Return the (x, y) coordinate for the center point of the cell that contains the specified text.  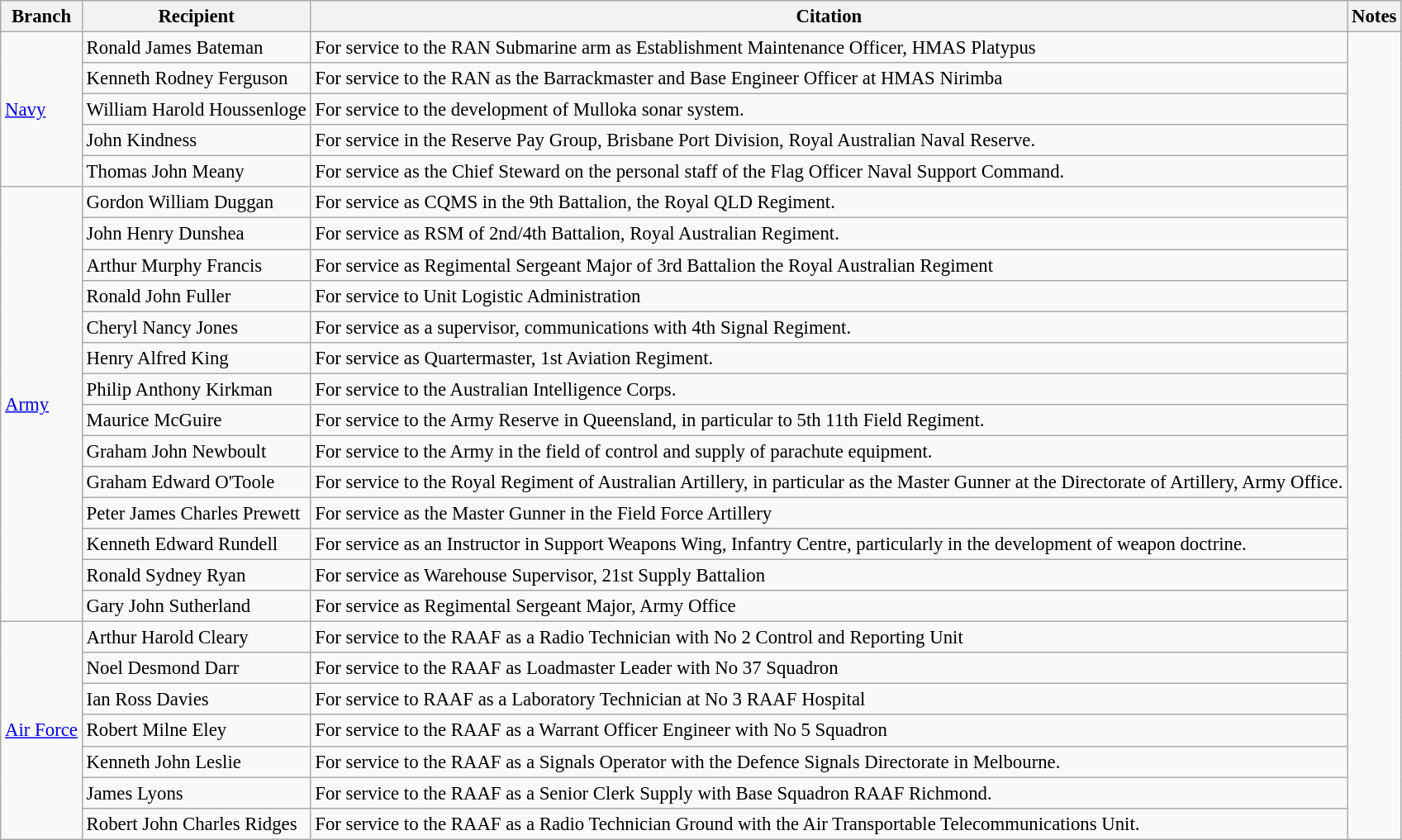
For service as RSM of 2nd/4th Battalion, Royal Australian Regiment. (829, 234)
James Lyons (197, 793)
For service to the RAAF as a Radio Technician with No 2 Control and Reporting Unit (829, 638)
For service as a supervisor, communications with 4th Signal Regiment. (829, 327)
Henry Alfred King (197, 358)
Air Force (41, 730)
For service to the development of Mulloka sonar system. (829, 110)
Graham Edward O'Toole (197, 482)
Thomas John Meany (197, 172)
Robert John Charles Ridges (197, 823)
For service to the Royal Regiment of Australian Artillery, in particular as the Master Gunner at the Directorate of Artillery, Army Office. (829, 482)
Gary John Sutherland (197, 606)
Citation (829, 17)
Notes (1375, 17)
Kenneth Edward Rundell (197, 544)
Ian Ross Davies (197, 700)
Ronald James Bateman (197, 48)
John Kindness (197, 140)
John Henry Dunshea (197, 234)
Peter James Charles Prewett (197, 513)
For service as Regimental Sergeant Major, Army Office (829, 606)
For service to the Army in the field of control and supply of parachute equipment. (829, 451)
Army (41, 404)
Branch (41, 17)
For service to the RAN Submarine arm as Establishment Maintenance Officer, HMAS Platypus (829, 48)
For service to RAAF as a Laboratory Technician at No 3 RAAF Hospital (829, 700)
Ronald Sydney Ryan (197, 576)
Maurice McGuire (197, 420)
Cheryl Nancy Jones (197, 327)
For service to the RAAF as a Signals Operator with the Defence Signals Directorate in Melbourne. (829, 762)
For service to the RAN as the Barrackmaster and Base Engineer Officer at HMAS Nirimba (829, 78)
For service as an Instructor in Support Weapons Wing, Infantry Centre, particularly in the development of weapon doctrine. (829, 544)
For service to the RAAF as a Warrant Officer Engineer with No 5 Squadron (829, 731)
Arthur Murphy Francis (197, 265)
Kenneth Rodney Ferguson (197, 78)
William Harold Houssenloge (197, 110)
Graham John Newboult (197, 451)
For service to the RAAF as a Senior Clerk Supply with Base Squadron RAAF Richmond. (829, 793)
For service as the Chief Steward on the personal staff of the Flag Officer Naval Support Command. (829, 172)
Recipient (197, 17)
For service to Unit Logistic Administration (829, 296)
For service as the Master Gunner in the Field Force Artillery (829, 513)
For service to the Australian Intelligence Corps. (829, 389)
For service to the RAAF as Loadmaster Leader with No 37 Squadron (829, 668)
Ronald John Fuller (197, 296)
Philip Anthony Kirkman (197, 389)
For service to the RAAF as a Radio Technician Ground with the Air Transportable Telecommunications Unit. (829, 823)
For service as Regimental Sergeant Major of 3rd Battalion the Royal Australian Regiment (829, 265)
Arthur Harold Cleary (197, 638)
For service as Quartermaster, 1st Aviation Regiment. (829, 358)
Robert Milne Eley (197, 731)
Kenneth John Leslie (197, 762)
For service as CQMS in the 9th Battalion, the Royal QLD Regiment. (829, 202)
For service as Warehouse Supervisor, 21st Supply Battalion (829, 576)
Gordon William Duggan (197, 202)
Noel Desmond Darr (197, 668)
For service in the Reserve Pay Group, Brisbane Port Division, Royal Australian Naval Reserve. (829, 140)
Navy (41, 110)
For service to the Army Reserve in Queensland, in particular to 5th 11th Field Regiment. (829, 420)
